Scan for the cell matching the given text and deliver its [x, y] coordinate at center. 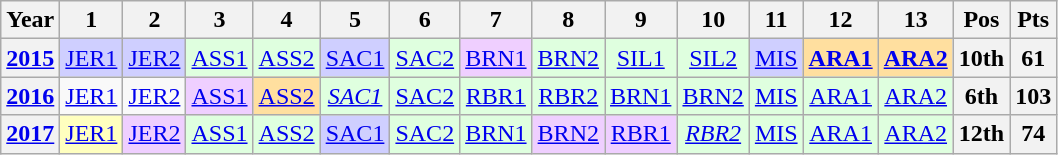
3 [220, 20]
1 [92, 20]
2015 [30, 58]
2016 [30, 96]
2017 [30, 134]
Pts [1034, 20]
SIL1 [640, 58]
4 [286, 20]
7 [496, 20]
12th [981, 134]
74 [1034, 134]
103 [1034, 96]
8 [568, 20]
61 [1034, 58]
SIL2 [713, 58]
Pos [981, 20]
6th [981, 96]
12 [840, 20]
2 [154, 20]
6 [425, 20]
Year [30, 20]
9 [640, 20]
11 [776, 20]
10th [981, 58]
5 [355, 20]
13 [916, 20]
10 [713, 20]
